Find where the given text appears and provide that cell's center as [x, y] coordinate. 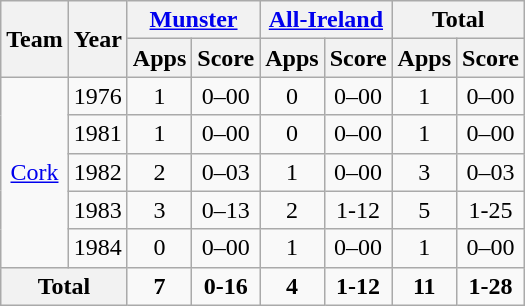
Year [98, 39]
Cork [35, 172]
4 [292, 286]
1981 [98, 134]
11 [424, 286]
1-25 [491, 210]
1983 [98, 210]
1982 [98, 172]
Munster [193, 20]
0–13 [226, 210]
All-Ireland [326, 20]
Team [35, 39]
1-28 [491, 286]
7 [159, 286]
0-16 [226, 286]
1976 [98, 96]
5 [424, 210]
1984 [98, 248]
